Scan for the cell matching the given text and deliver its [x, y] coordinate at center. 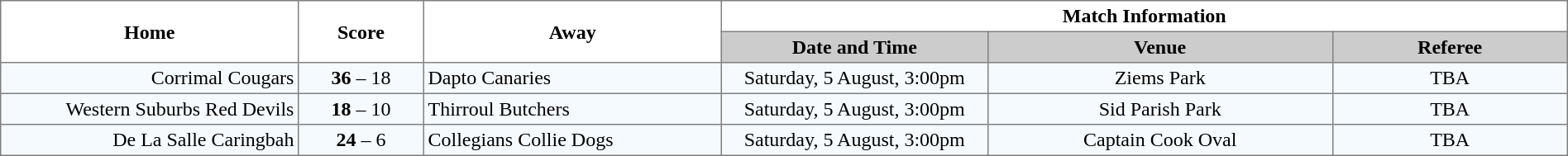
24 – 6 [361, 140]
Western Suburbs Red Devils [150, 109]
Ziems Park [1159, 78]
Match Information [1145, 17]
Date and Time [854, 47]
De La Salle Caringbah [150, 140]
Captain Cook Oval [1159, 140]
18 – 10 [361, 109]
36 – 18 [361, 78]
Dapto Canaries [572, 78]
Corrimal Cougars [150, 78]
Venue [1159, 47]
Collegians Collie Dogs [572, 140]
Home [150, 31]
Referee [1450, 47]
Score [361, 31]
Away [572, 31]
Thirroul Butchers [572, 109]
Sid Parish Park [1159, 109]
